Return the (X, Y) coordinate for the center point of the cell that contains the specified text.  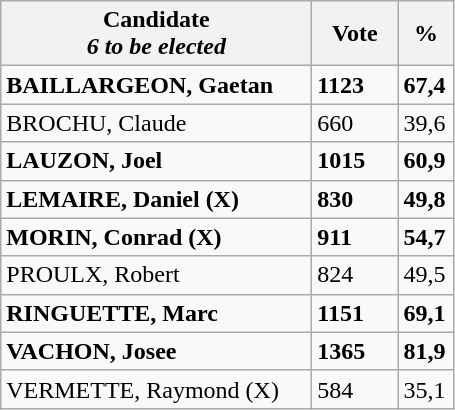
35,1 (426, 389)
VERMETTE, Raymond (X) (156, 389)
911 (355, 237)
830 (355, 199)
BAILLARGEON, Gaetan (156, 85)
660 (355, 123)
BROCHU, Claude (156, 123)
1123 (355, 85)
PROULX, Robert (156, 275)
RINGUETTE, Marc (156, 313)
49,8 (426, 199)
1151 (355, 313)
39,6 (426, 123)
824 (355, 275)
Vote (355, 34)
60,9 (426, 161)
LAUZON, Joel (156, 161)
584 (355, 389)
69,1 (426, 313)
% (426, 34)
1015 (355, 161)
81,9 (426, 351)
54,7 (426, 237)
VACHON, Josee (156, 351)
1365 (355, 351)
49,5 (426, 275)
MORIN, Conrad (X) (156, 237)
Candidate6 to be elected (156, 34)
67,4 (426, 85)
LEMAIRE, Daniel (X) (156, 199)
